From the cell containing the given text, extract its center point as (X, Y) coordinate. 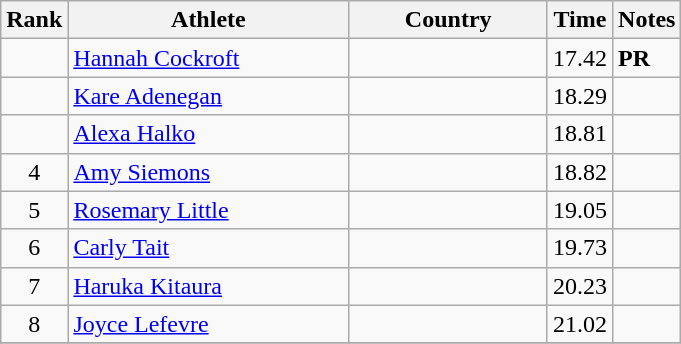
4 (34, 172)
PR (647, 58)
Notes (647, 20)
5 (34, 210)
17.42 (580, 58)
Haruka Kitaura (208, 286)
18.81 (580, 134)
8 (34, 324)
19.73 (580, 248)
Hannah Cockroft (208, 58)
Carly Tait (208, 248)
Country (448, 20)
Rank (34, 20)
Alexa Halko (208, 134)
6 (34, 248)
Time (580, 20)
7 (34, 286)
Athlete (208, 20)
18.82 (580, 172)
20.23 (580, 286)
19.05 (580, 210)
Joyce Lefevre (208, 324)
Kare Adenegan (208, 96)
Amy Siemons (208, 172)
Rosemary Little (208, 210)
18.29 (580, 96)
21.02 (580, 324)
